From the cell containing the given text, extract its center point as (x, y) coordinate. 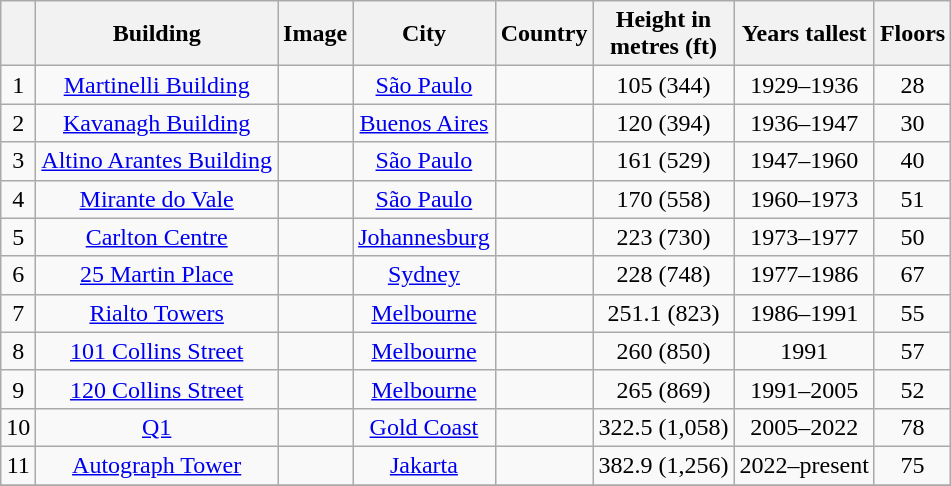
7 (18, 313)
Rialto Towers (157, 313)
Country (544, 34)
78 (912, 427)
Building (157, 34)
3 (18, 161)
Buenos Aires (424, 123)
Autograph Tower (157, 465)
Carlton Centre (157, 237)
30 (912, 123)
161 (529) (664, 161)
120 Collins Street (157, 389)
57 (912, 351)
Altino Arantes Building (157, 161)
260 (850) (664, 351)
Sydney (424, 275)
28 (912, 85)
251.1 (823) (664, 313)
Martinelli Building (157, 85)
223 (730) (664, 237)
1960–1973 (804, 199)
City (424, 34)
120 (394) (664, 123)
1991–2005 (804, 389)
322.5 (1,058) (664, 427)
Q1 (157, 427)
Image (316, 34)
2022–present (804, 465)
1986–1991 (804, 313)
55 (912, 313)
1 (18, 85)
1977–1986 (804, 275)
40 (912, 161)
6 (18, 275)
25 Martin Place (157, 275)
4 (18, 199)
101 Collins Street (157, 351)
228 (748) (664, 275)
Johannesburg (424, 237)
11 (18, 465)
265 (869) (664, 389)
1929–1936 (804, 85)
105 (344) (664, 85)
Kavanagh Building (157, 123)
9 (18, 389)
Gold Coast (424, 427)
5 (18, 237)
52 (912, 389)
Years tallest (804, 34)
1936–1947 (804, 123)
Height inmetres (ft) (664, 34)
1947–1960 (804, 161)
382.9 (1,256) (664, 465)
Jakarta (424, 465)
Floors (912, 34)
8 (18, 351)
51 (912, 199)
67 (912, 275)
2005–2022 (804, 427)
1991 (804, 351)
50 (912, 237)
170 (558) (664, 199)
10 (18, 427)
Mirante do Vale (157, 199)
1973–1977 (804, 237)
2 (18, 123)
75 (912, 465)
